For the text-containing cell, return its midpoint in [x, y] coordinate format. 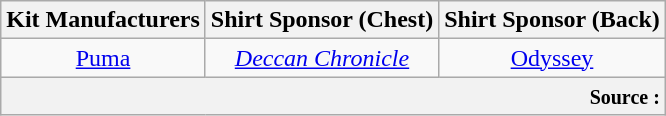
Puma [104, 58]
Shirt Sponsor (Chest) [322, 20]
Odyssey [552, 58]
Kit Manufacturers [104, 20]
Source : [334, 96]
Deccan Chronicle [322, 58]
Shirt Sponsor (Back) [552, 20]
